From the cell containing the given text, extract its center point as [x, y] coordinate. 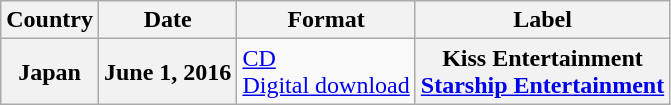
CDDigital download [326, 72]
June 1, 2016 [167, 72]
Kiss EntertainmentStarship Entertainment [542, 72]
Label [542, 20]
Country [50, 20]
Date [167, 20]
Format [326, 20]
Japan [50, 72]
